Identify which cell holds the provided text, then report its [x, y] central coordinate. 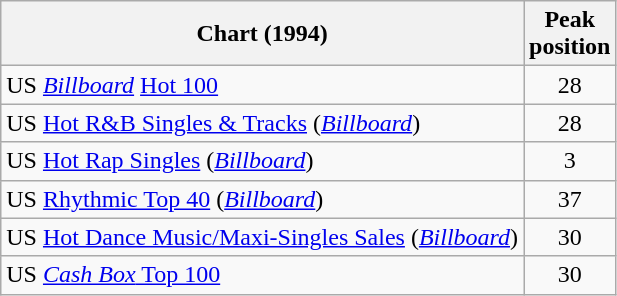
US Hot Rap Singles (Billboard) [262, 161]
US Rhythmic Top 40 (Billboard) [262, 199]
Chart (1994) [262, 34]
Peakposition [570, 34]
US Cash Box Top 100 [262, 275]
US Hot Dance Music/Maxi-Singles Sales (Billboard) [262, 237]
3 [570, 161]
US Hot R&B Singles & Tracks (Billboard) [262, 123]
US Billboard Hot 100 [262, 85]
37 [570, 199]
